Locate the cell with the specified text and output its [X, Y] center coordinate. 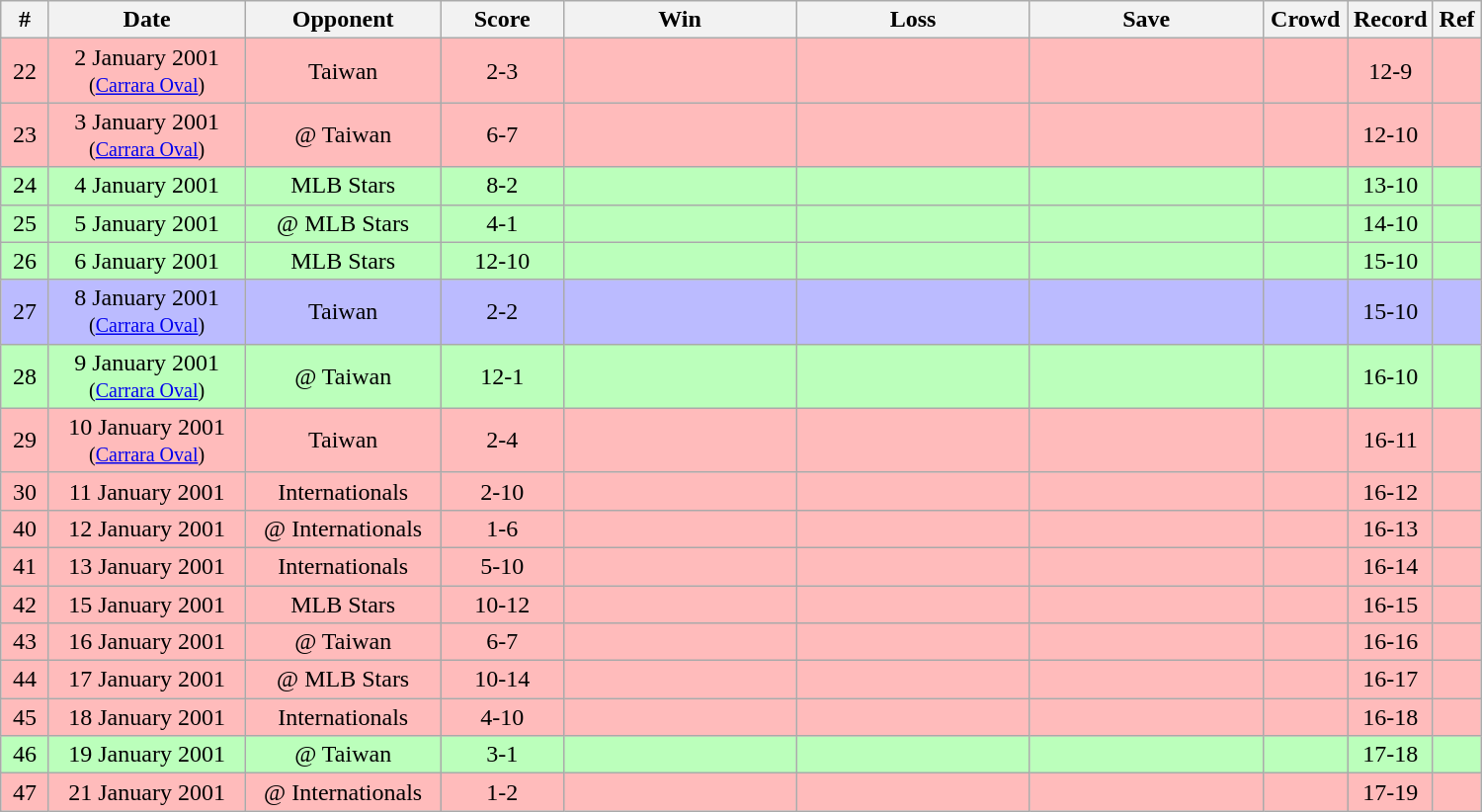
2-10 [502, 491]
46 [26, 755]
16 January 2001 [146, 642]
# [26, 20]
30 [26, 491]
14-10 [1390, 223]
Win [680, 20]
3-1 [502, 755]
42 [26, 604]
8-2 [502, 186]
26 [26, 261]
16-17 [1390, 680]
18 January 2001 [146, 717]
41 [26, 566]
16-11 [1390, 441]
16-16 [1390, 642]
10 January 2001 (Carrara Oval) [146, 441]
29 [26, 441]
12-9 [1390, 71]
27 [26, 312]
23 [26, 134]
Record [1390, 20]
5-10 [502, 566]
Opponent [344, 20]
24 [26, 186]
4-10 [502, 717]
5 January 2001 [146, 223]
16-12 [1390, 491]
2-4 [502, 441]
15 January 2001 [146, 604]
12 January 2001 [146, 528]
13-10 [1390, 186]
16-18 [1390, 717]
2 January 2001 (Carrara Oval) [146, 71]
45 [26, 717]
Save [1146, 20]
17 January 2001 [146, 680]
17-19 [1390, 792]
16-15 [1390, 604]
1-2 [502, 792]
47 [26, 792]
1-6 [502, 528]
28 [26, 375]
Loss [913, 20]
16-10 [1390, 375]
16-14 [1390, 566]
12-1 [502, 375]
2-3 [502, 71]
25 [26, 223]
19 January 2001 [146, 755]
43 [26, 642]
6 January 2001 [146, 261]
4 January 2001 [146, 186]
9 January 2001 (Carrara Oval) [146, 375]
13 January 2001 [146, 566]
11 January 2001 [146, 491]
Date [146, 20]
2-2 [502, 312]
3 January 2001 (Carrara Oval) [146, 134]
10-14 [502, 680]
22 [26, 71]
40 [26, 528]
8 January 2001 (Carrara Oval) [146, 312]
4-1 [502, 223]
10-12 [502, 604]
Crowd [1305, 20]
16-13 [1390, 528]
Score [502, 20]
17-18 [1390, 755]
44 [26, 680]
Ref [1456, 20]
21 January 2001 [146, 792]
